Return [X, Y] of the center of cell containing provided text 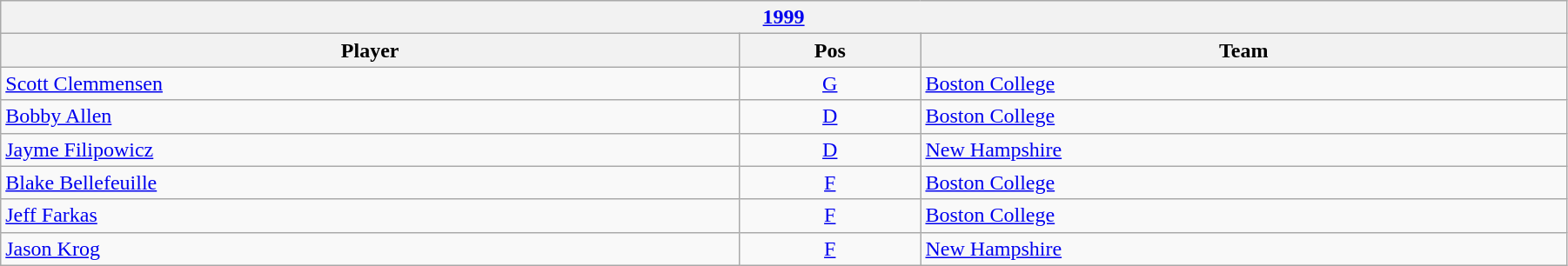
Bobby Allen [371, 116]
Scott Clemmensen [371, 83]
1999 [784, 17]
Blake Bellefeuille [371, 183]
Jason Krog [371, 249]
Jeff Farkas [371, 216]
Player [371, 50]
Pos [830, 50]
G [830, 83]
Jayme Filipowicz [371, 150]
Team [1243, 50]
